Pinpoint the cell where the given text exists, returning its [X, Y] midpoint coordinate. 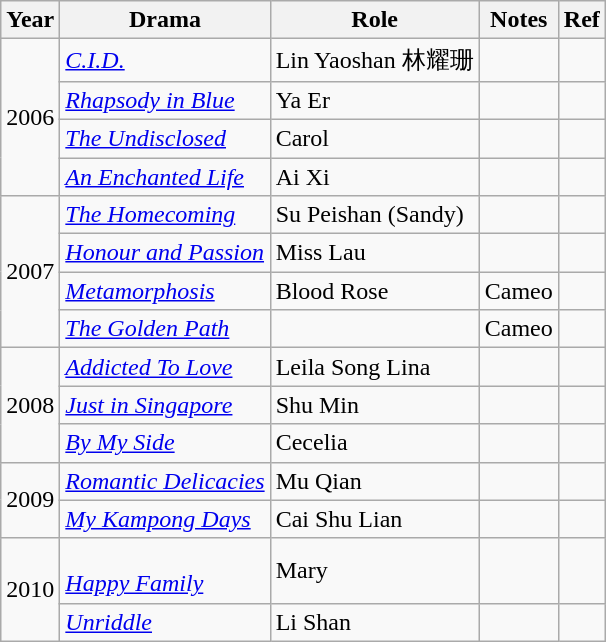
Honour and Passion [165, 253]
Cecelia [374, 443]
Shu Min [374, 405]
The Undisclosed [165, 138]
Mary [374, 570]
Metamorphosis [165, 291]
The Homecoming [165, 215]
2008 [30, 405]
Addicted To Love [165, 367]
Ref [582, 20]
Cai Shu Lian [374, 519]
Drama [165, 20]
2007 [30, 272]
Happy Family [165, 570]
Lin Yaoshan 林耀珊 [374, 60]
2006 [30, 118]
Ya Er [374, 100]
Year [30, 20]
Miss Lau [374, 253]
2010 [30, 590]
Blood Rose [374, 291]
Li Shan [374, 622]
2009 [30, 500]
Su Peishan (Sandy) [374, 215]
Unriddle [165, 622]
Romantic Delicacies [165, 481]
Carol [374, 138]
Role [374, 20]
C.I.D. [165, 60]
My Kampong Days [165, 519]
Rhapsody in Blue [165, 100]
Ai Xi [374, 177]
Leila Song Lina [374, 367]
An Enchanted Life [165, 177]
Mu Qian [374, 481]
By My Side [165, 443]
Notes [518, 20]
The Golden Path [165, 329]
Just in Singapore [165, 405]
